Extract the (X, Y) coordinate from the center of the cell holding the provided text.  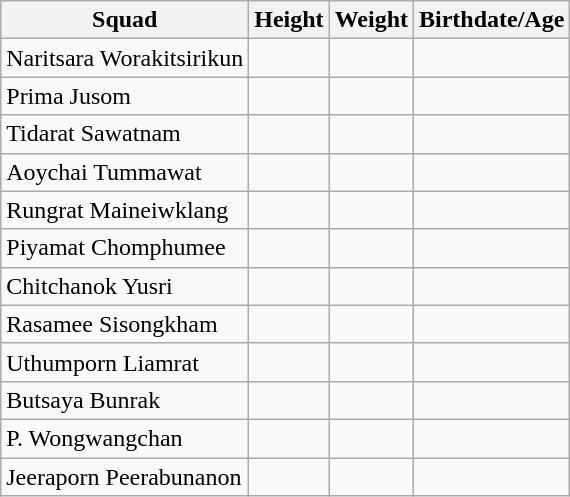
Aoychai Tummawat (125, 172)
Uthumporn Liamrat (125, 362)
Height (289, 20)
Prima Jusom (125, 96)
Jeeraporn Peerabunanon (125, 477)
P. Wongwangchan (125, 438)
Butsaya Bunrak (125, 400)
Rasamee Sisongkham (125, 324)
Naritsara Worakitsirikun (125, 58)
Weight (371, 20)
Piyamat Chomphumee (125, 248)
Chitchanok Yusri (125, 286)
Rungrat Maineiwklang (125, 210)
Squad (125, 20)
Tidarat Sawatnam (125, 134)
Birthdate/Age (492, 20)
